Determine the (x, y) coordinate at the center of the cell enclosing the given text.  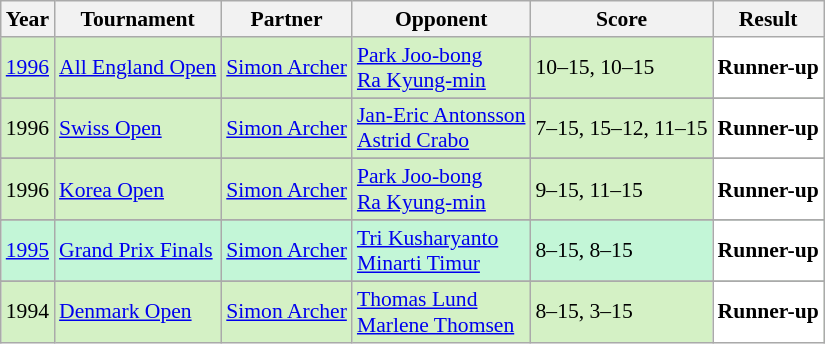
Partner (286, 19)
Thomas Lund Marlene Thomsen (442, 312)
Swiss Open (138, 128)
All England Open (138, 68)
Result (768, 19)
Grand Prix Finals (138, 250)
9–15, 11–15 (622, 190)
7–15, 15–12, 11–15 (622, 128)
8–15, 3–15 (622, 312)
8–15, 8–15 (622, 250)
Korea Open (138, 190)
Tri Kusharyanto Minarti Timur (442, 250)
Score (622, 19)
Tournament (138, 19)
1995 (28, 250)
1994 (28, 312)
Jan-Eric Antonsson Astrid Crabo (442, 128)
10–15, 10–15 (622, 68)
Denmark Open (138, 312)
Year (28, 19)
Opponent (442, 19)
